For the text-containing cell, return its midpoint in (x, y) coordinate format. 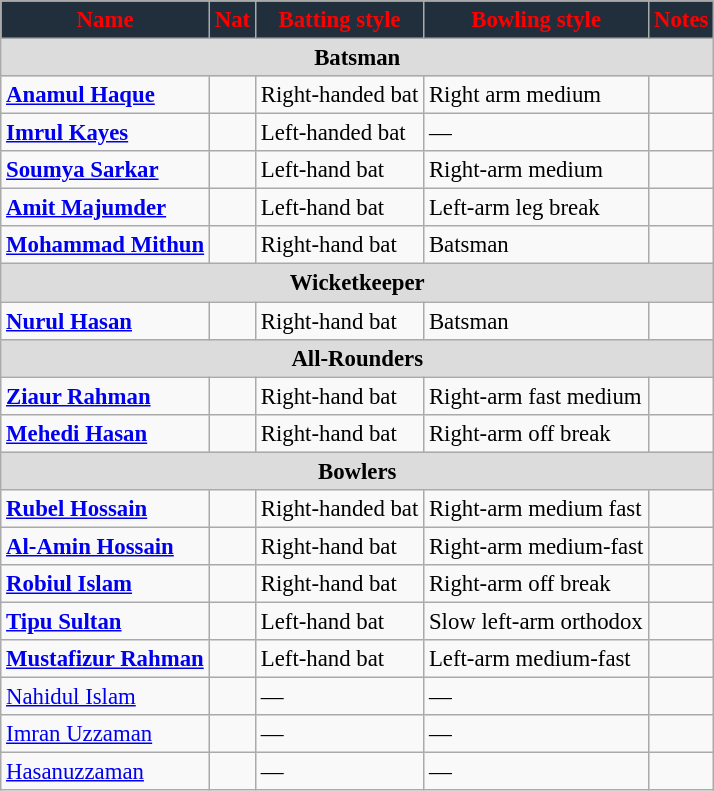
Bowlers (358, 471)
Slow left-arm orthodox (536, 621)
Mehedi Hasan (106, 433)
Rubel Hossain (106, 509)
Nat (232, 20)
Right arm medium (536, 95)
Imran Uzzaman (106, 734)
Wicketkeeper (358, 283)
Bowling style (536, 20)
Nahidul Islam (106, 697)
Soumya Sarkar (106, 170)
Notes (682, 20)
Ziaur Rahman (106, 396)
Hasanuzzaman (106, 772)
Imrul Kayes (106, 133)
Tipu Sultan (106, 621)
All-Rounders (358, 358)
Batting style (339, 20)
Left-handed bat (339, 133)
Anamul Haque (106, 95)
Right-arm medium (536, 170)
Al-Amin Hossain (106, 546)
Name (106, 20)
Left-arm leg break (536, 208)
Right-arm fast medium (536, 396)
Amit Majumder (106, 208)
Mohammad Mithun (106, 245)
Mustafizur Rahman (106, 659)
Right-arm medium-fast (536, 546)
Left-arm medium-fast (536, 659)
Right-arm medium fast (536, 509)
Nurul Hasan (106, 321)
Robiul Islam (106, 584)
